Return (x, y) of the center of cell containing provided text 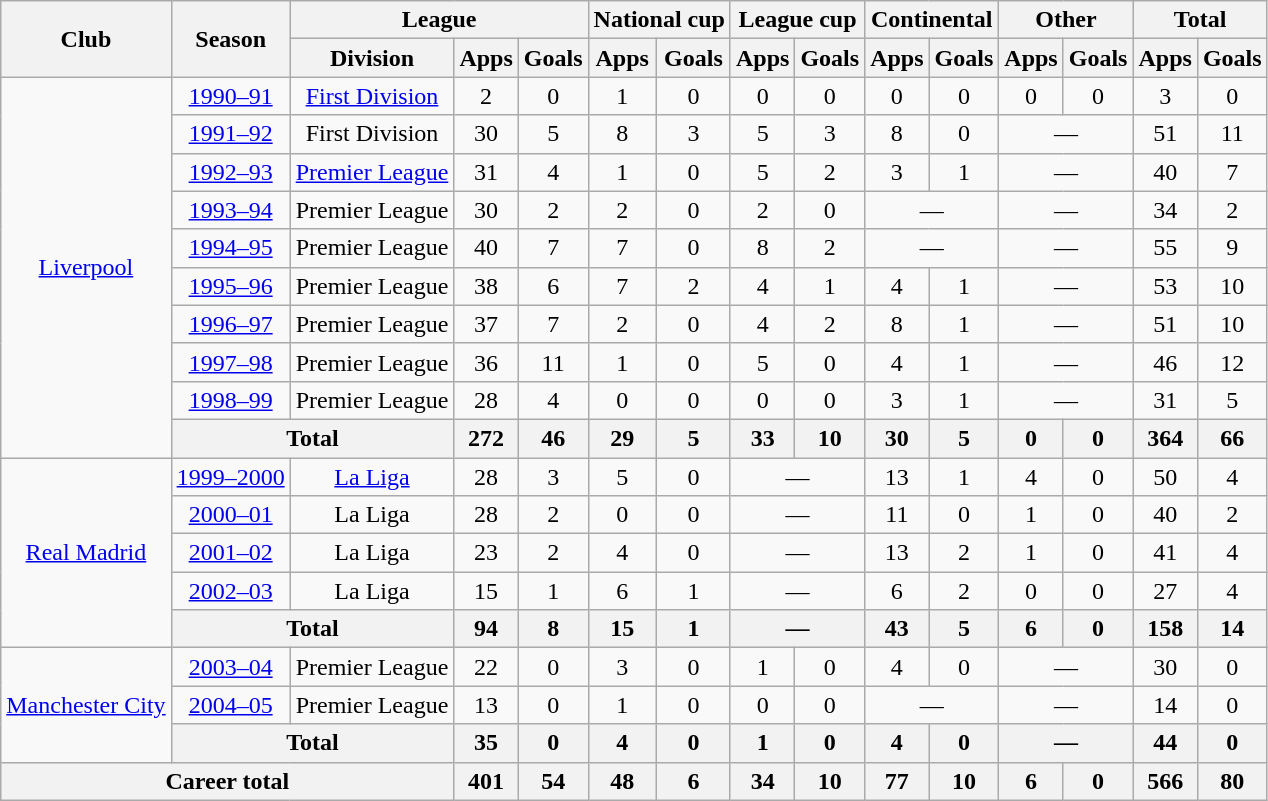
Continental (932, 20)
1996–97 (230, 324)
401 (486, 781)
2001–02 (230, 553)
94 (486, 629)
35 (486, 743)
38 (486, 286)
Manchester City (86, 705)
Real Madrid (86, 553)
23 (486, 553)
2000–01 (230, 515)
1991–92 (230, 134)
50 (1165, 477)
League cup (797, 20)
36 (486, 362)
41 (1165, 553)
12 (1232, 362)
54 (553, 781)
48 (622, 781)
22 (486, 667)
77 (897, 781)
1993–94 (230, 210)
1995–96 (230, 286)
Other (1066, 20)
1998–99 (230, 400)
66 (1232, 438)
80 (1232, 781)
1992–93 (230, 172)
2002–03 (230, 591)
9 (1232, 248)
Season (230, 39)
2004–05 (230, 705)
1999–2000 (230, 477)
Career total (228, 781)
National cup (659, 20)
1997–98 (230, 362)
Liverpool (86, 268)
37 (486, 324)
1994–95 (230, 248)
53 (1165, 286)
158 (1165, 629)
Club (86, 39)
1990–91 (230, 96)
Division (372, 58)
272 (486, 438)
29 (622, 438)
33 (762, 438)
43 (897, 629)
League (439, 20)
27 (1165, 591)
55 (1165, 248)
2003–04 (230, 667)
364 (1165, 438)
44 (1165, 743)
566 (1165, 781)
